From the cell containing the given text, extract its center point as (x, y) coordinate. 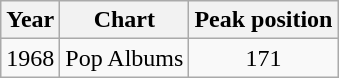
Year (30, 20)
1968 (30, 58)
Pop Albums (124, 58)
Chart (124, 20)
Peak position (264, 20)
171 (264, 58)
